Search for the cell housing the specified text and yield its [X, Y] center coordinate. 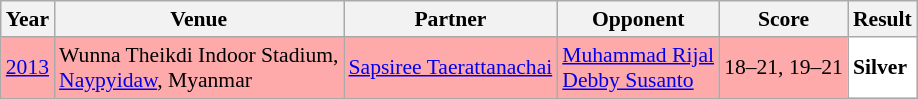
Opponent [638, 19]
Year [28, 19]
Sapsiree Taerattanachai [451, 68]
Silver [882, 68]
Wunna Theikdi Indoor Stadium,Naypyidaw, Myanmar [198, 68]
18–21, 19–21 [784, 68]
2013 [28, 68]
Muhammad Rijal Debby Susanto [638, 68]
Result [882, 19]
Score [784, 19]
Venue [198, 19]
Partner [451, 19]
